Find where the given text appears and provide that cell's center as (X, Y) coordinate. 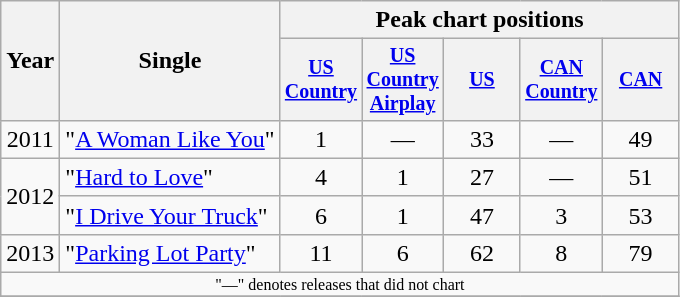
"Hard to Love" (170, 177)
33 (482, 139)
CAN Country (561, 80)
2013 (30, 253)
"—" denotes releases that did not chart (340, 285)
"A Woman Like You" (170, 139)
US Country Airplay (403, 80)
Single (170, 61)
Year (30, 61)
62 (482, 253)
49 (640, 139)
US Country (321, 80)
51 (640, 177)
2012 (30, 196)
27 (482, 177)
53 (640, 215)
4 (321, 177)
"I Drive Your Truck" (170, 215)
79 (640, 253)
US (482, 80)
8 (561, 253)
CAN (640, 80)
47 (482, 215)
11 (321, 253)
"Parking Lot Party" (170, 253)
Peak chart positions (480, 20)
3 (561, 215)
2011 (30, 139)
